Return the (x, y) coordinate for the center point of the cell that contains the specified text.  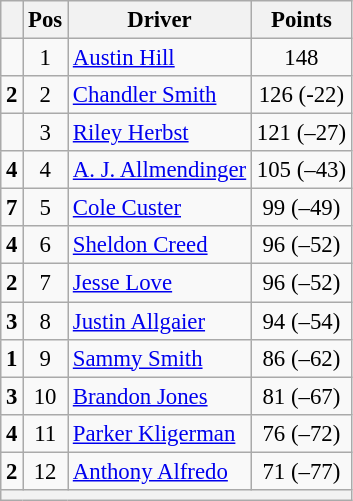
Sheldon Creed (160, 245)
A. J. Allmendinger (160, 170)
8 (46, 321)
126 (-22) (301, 95)
Driver (160, 20)
121 (–27) (301, 133)
5 (46, 208)
76 (–72) (301, 433)
Points (301, 20)
Sammy Smith (160, 358)
Justin Allgaier (160, 321)
Chandler Smith (160, 95)
148 (301, 58)
71 (–77) (301, 471)
9 (46, 358)
Austin Hill (160, 58)
Parker Kligerman (160, 433)
Cole Custer (160, 208)
Jesse Love (160, 283)
99 (–49) (301, 208)
10 (46, 396)
Anthony Alfredo (160, 471)
11 (46, 433)
105 (–43) (301, 170)
12 (46, 471)
94 (–54) (301, 321)
81 (–67) (301, 396)
Riley Herbst (160, 133)
Brandon Jones (160, 396)
Pos (46, 20)
6 (46, 245)
86 (–62) (301, 358)
